Search for the cell housing the specified text and yield its (X, Y) center coordinate. 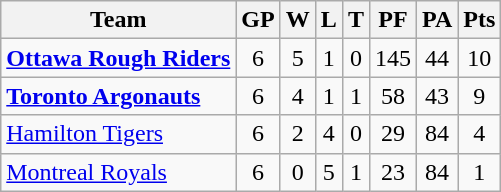
T (356, 20)
2 (298, 134)
29 (392, 134)
W (298, 20)
Ottawa Rough Riders (118, 58)
9 (480, 96)
PF (392, 20)
Hamilton Tigers (118, 134)
58 (392, 96)
23 (392, 172)
Team (118, 20)
10 (480, 58)
43 (436, 96)
GP (258, 20)
L (328, 20)
44 (436, 58)
PA (436, 20)
Toronto Argonauts (118, 96)
Pts (480, 20)
Montreal Royals (118, 172)
145 (392, 58)
